From the cell containing the given text, extract its center point as [x, y] coordinate. 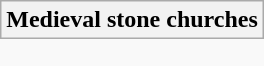
Medieval stone churches [132, 20]
